Capture the cell that displays the provided text and extract its [X, Y] central coordinate. 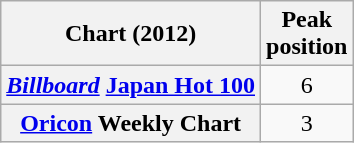
Oricon Weekly Chart [131, 123]
Peakposition [307, 34]
6 [307, 85]
Billboard Japan Hot 100 [131, 85]
3 [307, 123]
Chart (2012) [131, 34]
